Provide the (x, y) coordinate of the cell's center where the given text is located.  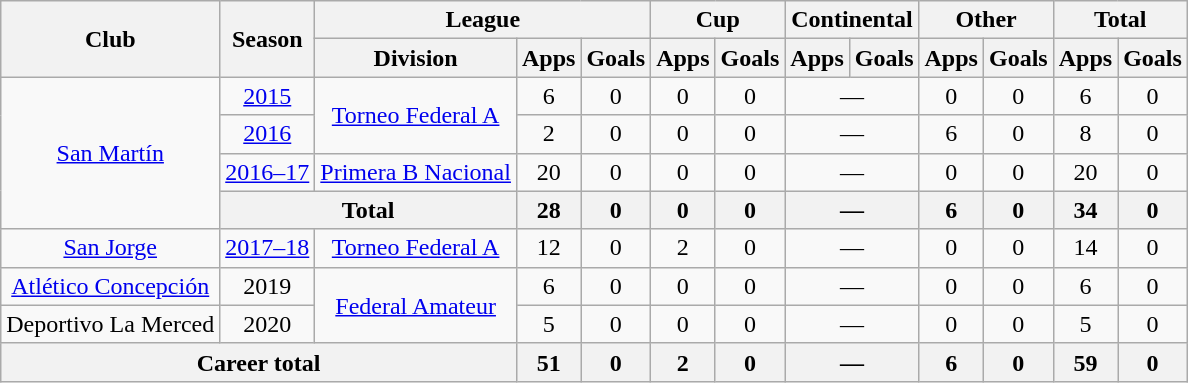
28 (548, 210)
2017–18 (268, 248)
San Jorge (110, 248)
34 (1085, 210)
2020 (268, 324)
2016 (268, 134)
2019 (268, 286)
12 (548, 248)
59 (1085, 362)
San Martín (110, 153)
Club (110, 39)
14 (1085, 248)
51 (548, 362)
2015 (268, 96)
8 (1085, 134)
Primera B Nacional (416, 172)
League (483, 20)
Division (416, 58)
Deportivo La Merced (110, 324)
Continental (852, 20)
Cup (718, 20)
Season (268, 39)
2016–17 (268, 172)
Career total (259, 362)
Other (986, 20)
Federal Amateur (416, 305)
Atlético Concepción (110, 286)
